Search for the cell housing the specified text and yield its (X, Y) center coordinate. 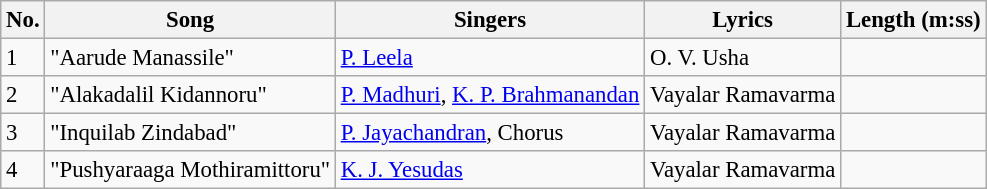
Lyrics (743, 20)
K. J. Yesudas (490, 170)
O. V. Usha (743, 58)
1 (23, 58)
P. Jayachandran, Chorus (490, 133)
2 (23, 95)
P. Madhuri, K. P. Brahmanandan (490, 95)
3 (23, 133)
No. (23, 20)
"Alakadalil Kidannoru" (190, 95)
4 (23, 170)
P. Leela (490, 58)
Song (190, 20)
Length (m:ss) (914, 20)
Singers (490, 20)
"Inquilab Zindabad" (190, 133)
"Pushyaraaga Mothiramittoru" (190, 170)
"Aarude Manassile" (190, 58)
